Search for the cell housing the specified text and yield its [x, y] center coordinate. 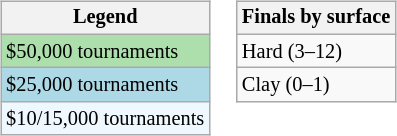
$50,000 tournaments [105, 51]
$10/15,000 tournaments [105, 119]
Legend [105, 18]
Clay (0–1) [316, 85]
$25,000 tournaments [105, 85]
Finals by surface [316, 18]
Hard (3–12) [316, 51]
